Search for the cell housing the specified text and yield its [x, y] center coordinate. 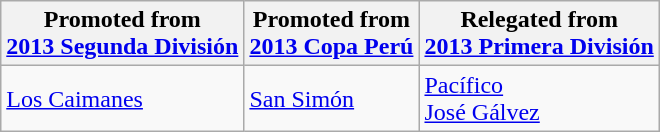
Los Caimanes [122, 98]
Promoted from2013 Copa Perú [332, 34]
Promoted from2013 Segunda División [122, 34]
Pacífico José Gálvez [539, 98]
San Simón [332, 98]
Relegated from2013 Primera División [539, 34]
